For the text-containing cell, return its midpoint in [X, Y] coordinate format. 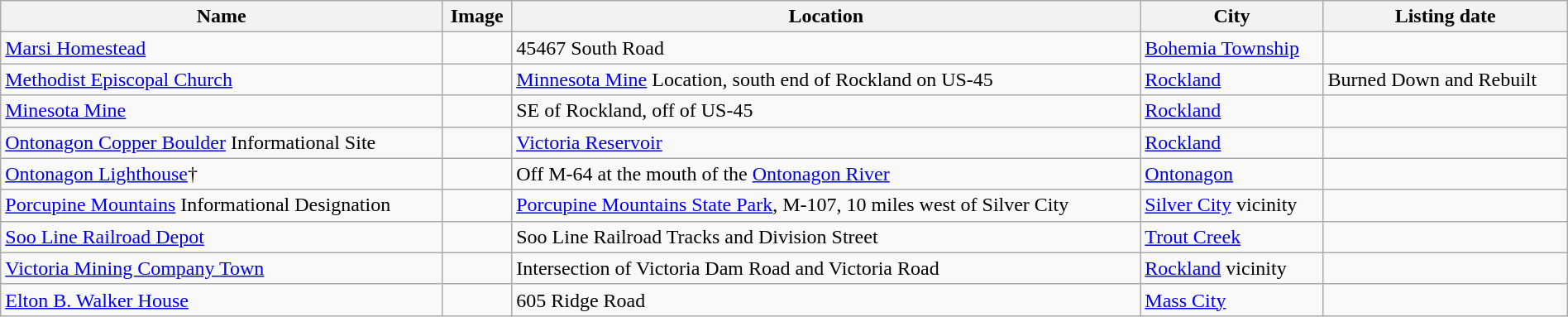
Victoria Mining Company Town [222, 268]
Minesota Mine [222, 111]
Ontonagon [1232, 174]
Porcupine Mountains Informational Designation [222, 205]
City [1232, 17]
Elton B. Walker House [222, 300]
Ontonagon Lighthouse† [222, 174]
Mass City [1232, 300]
Silver City vicinity [1232, 205]
Intersection of Victoria Dam Road and Victoria Road [826, 268]
Image [477, 17]
Burned Down and Rebuilt [1446, 79]
Trout Creek [1232, 237]
SE of Rockland, off of US-45 [826, 111]
Name [222, 17]
Bohemia Township [1232, 48]
45467 South Road [826, 48]
Marsi Homestead [222, 48]
Soo Line Railroad Depot [222, 237]
Ontonagon Copper Boulder Informational Site [222, 142]
Listing date [1446, 17]
Location [826, 17]
Rockland vicinity [1232, 268]
Porcupine Mountains State Park, M-107, 10 miles west of Silver City [826, 205]
Victoria Reservoir [826, 142]
Soo Line Railroad Tracks and Division Street [826, 237]
Off M-64 at the mouth of the Ontonagon River [826, 174]
Minnesota Mine Location, south end of Rockland on US-45 [826, 79]
Methodist Episcopal Church [222, 79]
605 Ridge Road [826, 300]
